Return the (x, y) coordinate for the center point of the cell that contains the specified text.  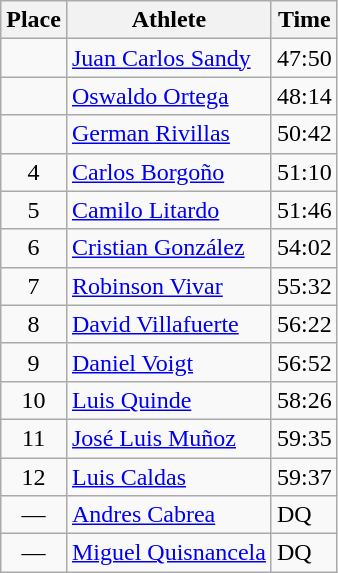
Camilo Litardo (168, 210)
8 (34, 324)
Cristian González (168, 248)
Luis Caldas (168, 477)
Athlete (168, 20)
Juan Carlos Sandy (168, 58)
51:46 (304, 210)
12 (34, 477)
7 (34, 286)
Place (34, 20)
Oswaldo Ortega (168, 96)
German Rivillas (168, 134)
47:50 (304, 58)
11 (34, 438)
59:35 (304, 438)
David Villafuerte (168, 324)
4 (34, 172)
Miguel Quisnancela (168, 553)
Time (304, 20)
6 (34, 248)
59:37 (304, 477)
50:42 (304, 134)
56:52 (304, 362)
Luis Quinde (168, 400)
Robinson Vivar (168, 286)
10 (34, 400)
Andres Cabrea (168, 515)
48:14 (304, 96)
9 (34, 362)
56:22 (304, 324)
Carlos Borgoño (168, 172)
58:26 (304, 400)
5 (34, 210)
54:02 (304, 248)
51:10 (304, 172)
55:32 (304, 286)
José Luis Muñoz (168, 438)
Daniel Voigt (168, 362)
